Identify which cell holds the provided text, then report its [X, Y] central coordinate. 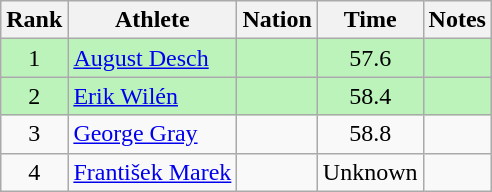
Notes [457, 20]
František Marek [152, 172]
Unknown [370, 172]
August Desch [152, 58]
58.4 [370, 96]
Athlete [152, 20]
57.6 [370, 58]
58.8 [370, 134]
Time [370, 20]
George Gray [152, 134]
4 [34, 172]
Erik Wilén [152, 96]
2 [34, 96]
Nation [277, 20]
Rank [34, 20]
1 [34, 58]
3 [34, 134]
